Identify which cell holds the provided text, then report its [x, y] central coordinate. 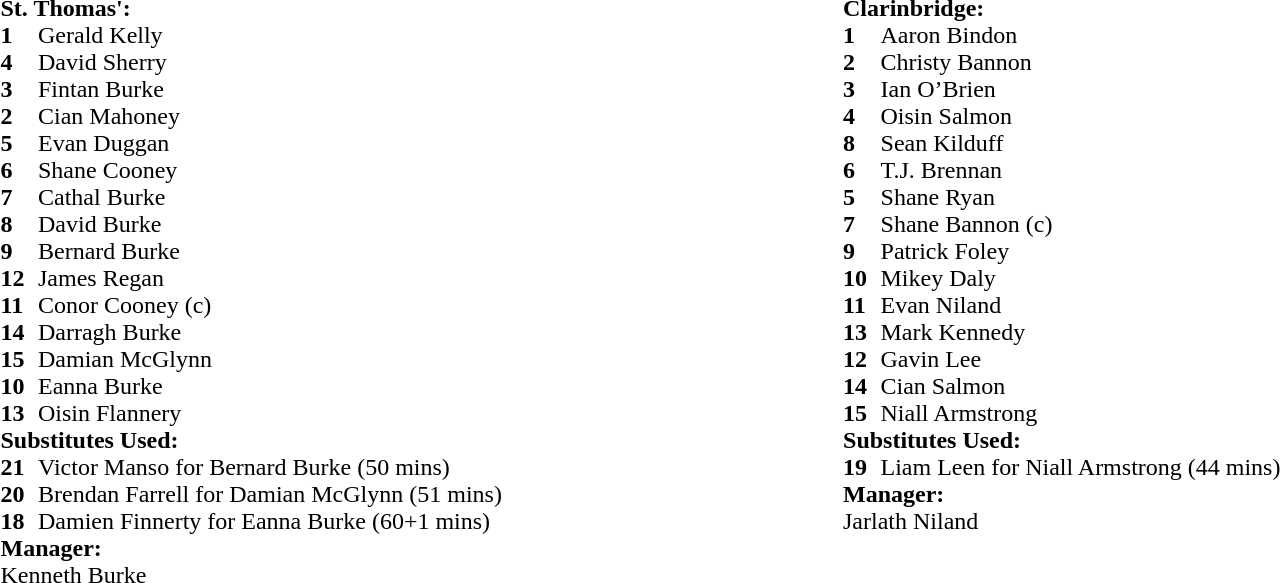
21 [19, 468]
Cathal Burke [270, 198]
20 [19, 494]
Bernard Burke [270, 252]
Victor Manso for Bernard Burke (50 mins) [270, 468]
18 [19, 522]
Oisin Flannery [270, 414]
Conor Cooney (c) [270, 306]
Damien Finnerty for Eanna Burke (60+1 mins) [270, 522]
James Regan [270, 278]
Eanna Burke [270, 386]
David Burke [270, 224]
Shane Cooney [270, 170]
Jarlath Niland [1062, 522]
Brendan Farrell for Damian McGlynn (51 mins) [270, 494]
Fintan Burke [270, 90]
Gerald Kelly [270, 36]
David Sherry [270, 62]
Evan Duggan [270, 144]
Cian Mahoney [270, 116]
Damian McGlynn [270, 360]
Darragh Burke [270, 332]
19 [862, 468]
